Extract the (X, Y) coordinate from the center of the cell holding the provided text.  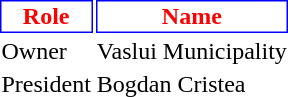
Owner (46, 51)
Name (192, 16)
Vaslui Municipality (192, 51)
Role (46, 16)
